Determine the [x, y] coordinate at the center of the cell enclosing the given text.  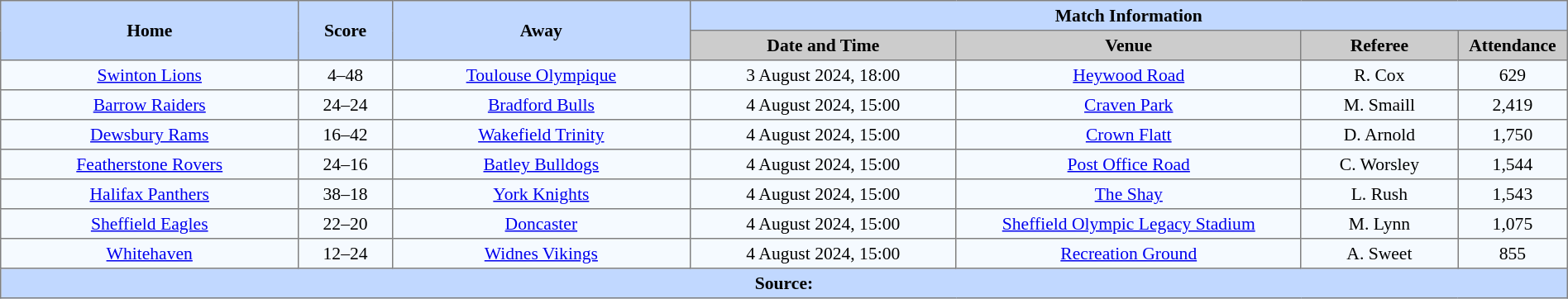
Source: [784, 283]
12–24 [346, 254]
Whitehaven [150, 254]
C. Worsley [1379, 164]
Barrow Raiders [150, 105]
Score [346, 31]
Featherstone Rovers [150, 164]
629 [1513, 75]
Home [150, 31]
Sheffield Olympic Legacy Stadium [1128, 224]
The Shay [1128, 194]
Halifax Panthers [150, 194]
855 [1513, 254]
Toulouse Olympique [541, 75]
22–20 [346, 224]
1,075 [1513, 224]
Bradford Bulls [541, 105]
Swinton Lions [150, 75]
Batley Bulldogs [541, 164]
16–42 [346, 135]
1,543 [1513, 194]
Venue [1128, 45]
Attendance [1513, 45]
Recreation Ground [1128, 254]
38–18 [346, 194]
3 August 2024, 18:00 [823, 75]
L. Rush [1379, 194]
Away [541, 31]
Heywood Road [1128, 75]
M. Lynn [1379, 224]
Date and Time [823, 45]
Doncaster [541, 224]
24–24 [346, 105]
A. Sweet [1379, 254]
1,544 [1513, 164]
Match Information [1128, 16]
Crown Flatt [1128, 135]
4–48 [346, 75]
R. Cox [1379, 75]
Craven Park [1128, 105]
Wakefield Trinity [541, 135]
1,750 [1513, 135]
Dewsbury Rams [150, 135]
Sheffield Eagles [150, 224]
2,419 [1513, 105]
M. Smaill [1379, 105]
Referee [1379, 45]
D. Arnold [1379, 135]
24–16 [346, 164]
Widnes Vikings [541, 254]
Post Office Road [1128, 164]
York Knights [541, 194]
